Find where the given text appears and provide that cell's center as (x, y) coordinate. 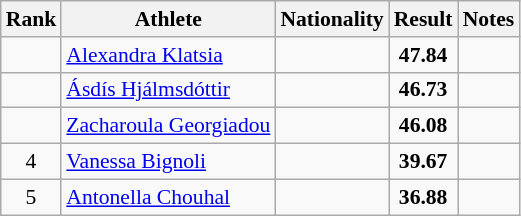
Alexandra Klatsia (168, 55)
46.08 (424, 126)
Athlete (168, 19)
46.73 (424, 90)
39.67 (424, 162)
5 (32, 197)
Ásdís Hjálmsdóttir (168, 90)
Rank (32, 19)
Result (424, 19)
36.88 (424, 197)
Notes (489, 19)
Antonella Chouhal (168, 197)
Zacharoula Georgiadou (168, 126)
Nationality (332, 19)
47.84 (424, 55)
4 (32, 162)
Vanessa Bignoli (168, 162)
